For the text-containing cell, return its midpoint in [x, y] coordinate format. 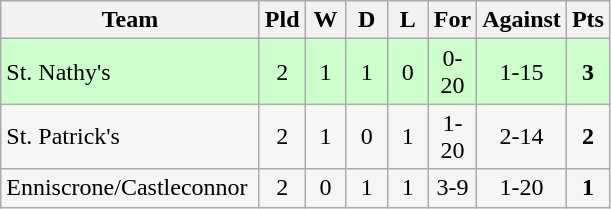
L [408, 20]
For [452, 20]
3 [588, 72]
2-14 [522, 136]
Pts [588, 20]
St. Patrick's [130, 136]
Pld [282, 20]
St. Nathy's [130, 72]
W [326, 20]
Enniscrone/Castleconnor [130, 188]
Against [522, 20]
3-9 [452, 188]
D [366, 20]
1-15 [522, 72]
Team [130, 20]
0-20 [452, 72]
